Output the (X, Y) coordinate of the center of the cell containing the given text.  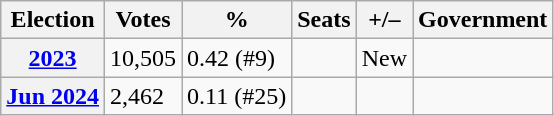
New (384, 58)
Election (53, 20)
Jun 2024 (53, 96)
0.11 (#25) (237, 96)
0.42 (#9) (237, 58)
Votes (144, 20)
% (237, 20)
2,462 (144, 96)
2023 (53, 58)
Seats (324, 20)
10,505 (144, 58)
Government (483, 20)
+/– (384, 20)
